Search for the cell housing the specified text and yield its (X, Y) center coordinate. 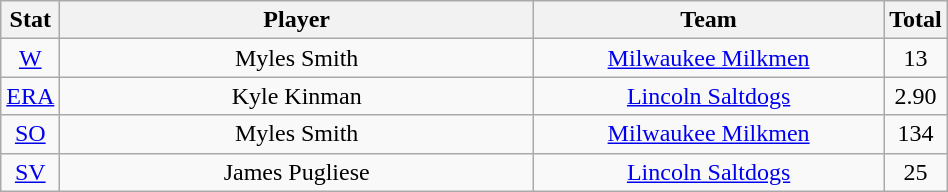
2.90 (916, 96)
Team (709, 20)
Player (297, 20)
25 (916, 172)
Kyle Kinman (297, 96)
Stat (30, 20)
134 (916, 134)
Total (916, 20)
ERA (30, 96)
W (30, 58)
SV (30, 172)
13 (916, 58)
James Pugliese (297, 172)
SO (30, 134)
